Find where the given text appears and provide that cell's center as (X, Y) coordinate. 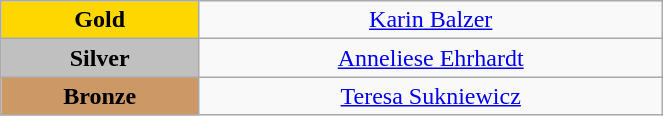
Bronze (100, 96)
Anneliese Ehrhardt (431, 58)
Karin Balzer (431, 20)
Teresa Sukniewicz (431, 96)
Gold (100, 20)
Silver (100, 58)
